Return the (x, y) coordinate for the center point of the cell that contains the specified text.  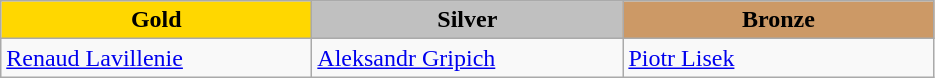
Renaud Lavillenie (156, 58)
Piotr Lisek (778, 58)
Gold (156, 20)
Silver (468, 20)
Aleksandr Gripich (468, 58)
Bronze (778, 20)
